From the cell containing the given text, extract its center point as (X, Y) coordinate. 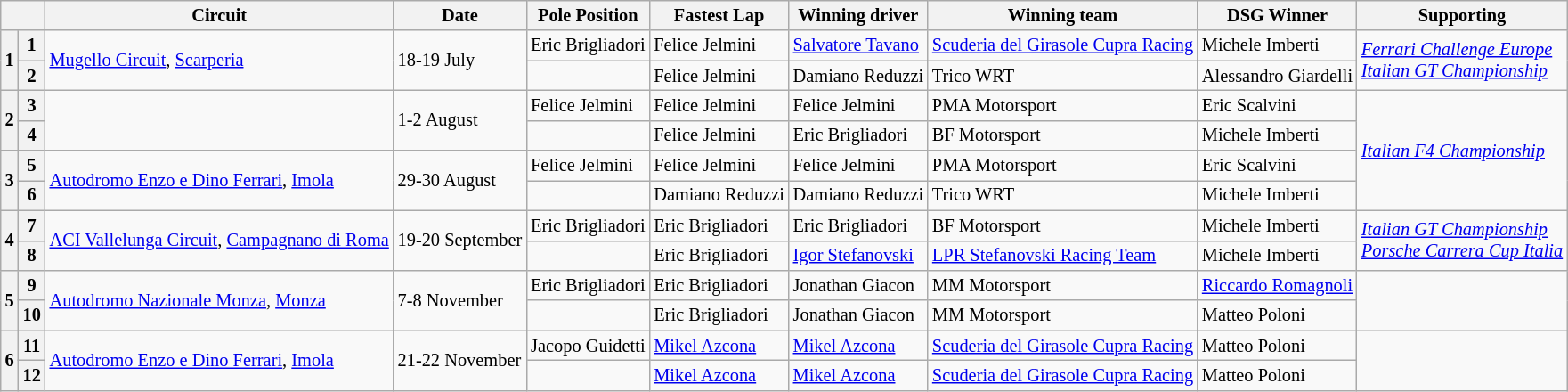
Jacopo Guidetti (588, 346)
DSG Winner (1277, 15)
12 (32, 375)
Alessandro Giardelli (1277, 76)
Igor Stefanovski (858, 256)
Riccardo Romagnoli (1277, 285)
Ferrari Challenge EuropeItalian GT Championship (1462, 61)
ACI Vallelunga Circuit, Campagnano di Roma (219, 241)
Italian F4 Championship (1462, 150)
Pole Position (588, 15)
LPR Stefanovski Racing Team (1063, 256)
21-22 November (460, 360)
29-30 August (460, 180)
Fastest Lap (719, 15)
9 (32, 285)
Winning team (1063, 15)
Salvatore Tavano (858, 45)
7-8 November (460, 299)
1-2 August (460, 119)
11 (32, 346)
Supporting (1462, 15)
19-20 September (460, 241)
8 (32, 256)
Circuit (219, 15)
18-19 July (460, 61)
Autodromo Nazionale Monza, Monza (219, 299)
Winning driver (858, 15)
Mugello Circuit, Scarperia (219, 61)
7 (32, 225)
Date (460, 15)
Italian GT ChampionshipPorsche Carrera Cup Italia (1462, 241)
10 (32, 315)
